Return (x, y) of the center of cell containing provided text 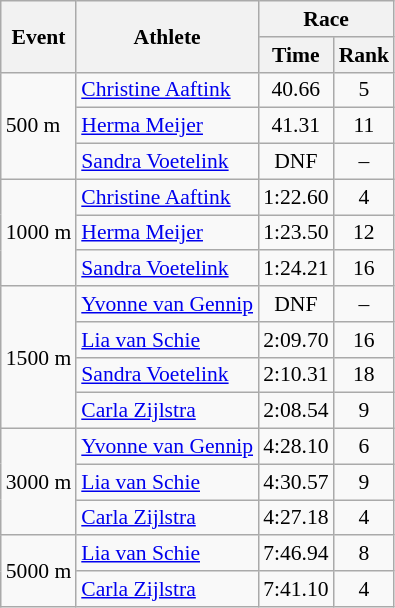
5 (364, 90)
2:08.54 (296, 411)
1000 m (38, 232)
Time (296, 55)
3000 m (38, 482)
1:23.50 (296, 233)
Race (326, 19)
2:09.70 (296, 340)
Rank (364, 55)
Athlete (167, 36)
11 (364, 126)
Event (38, 36)
2:10.31 (296, 375)
40.66 (296, 90)
1:22.60 (296, 197)
5000 m (38, 572)
1:24.21 (296, 269)
1500 m (38, 357)
41.31 (296, 126)
4:27.18 (296, 518)
6 (364, 447)
500 m (38, 126)
12 (364, 233)
18 (364, 375)
8 (364, 554)
7:41.10 (296, 589)
7:46.94 (296, 554)
4:30.57 (296, 482)
4:28.10 (296, 447)
